For the text-containing cell, return its midpoint in (X, Y) coordinate format. 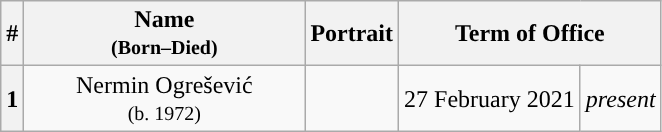
Name(Born–Died) (164, 34)
1 (12, 98)
27 February 2021 (490, 98)
Term of Office (530, 34)
# (12, 34)
present (620, 98)
Nermin Ogrešević(b. 1972) (164, 98)
Portrait (352, 34)
